Provide the (X, Y) coordinate of the cell's center where the given text is located.  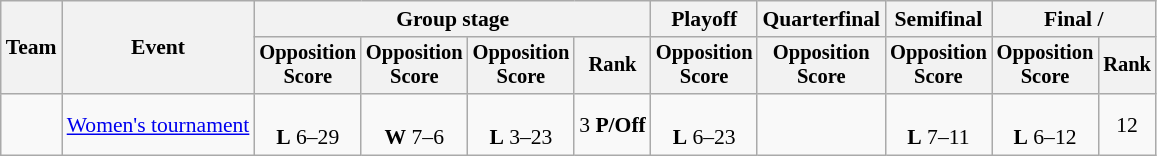
L 6–29 (308, 124)
L 6–12 (1046, 124)
Team (32, 48)
Playoff (704, 19)
W 7–6 (414, 124)
L 3–23 (522, 124)
12 (1127, 124)
L 6–23 (704, 124)
Semifinal (938, 19)
Final / (1074, 19)
Event (158, 48)
Group stage (452, 19)
L 7–11 (938, 124)
Quarterfinal (821, 19)
Women's tournament (158, 124)
3 P/Off (612, 124)
